Determine the [X, Y] coordinate at the center of the cell enclosing the given text.  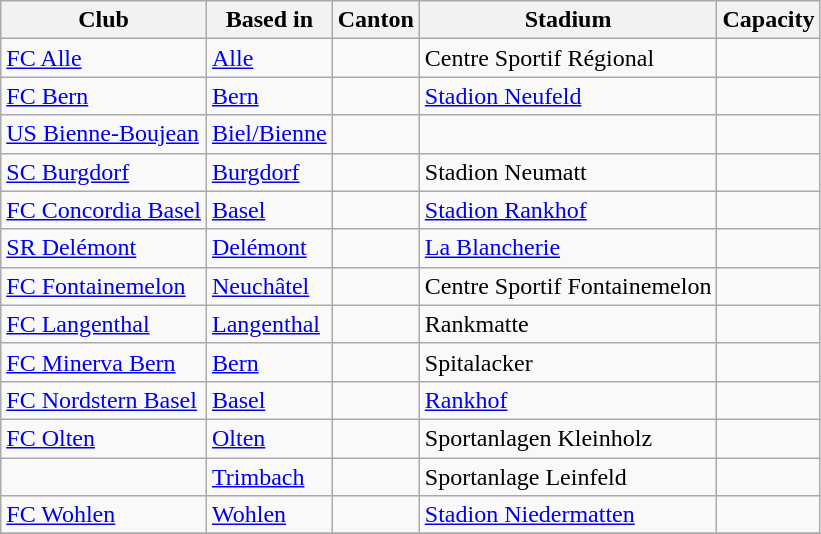
Canton [376, 20]
Sportanlage Leinfeld [568, 477]
Olten [269, 438]
SR Delémont [104, 248]
SC Burgdorf [104, 172]
Stadion Niedermatten [568, 515]
Wohlen [269, 515]
FC Alle [104, 58]
Centre Sportif Fontainemelon [568, 286]
Sportanlagen Kleinholz [568, 438]
FC Olten [104, 438]
Stadion Rankhof [568, 210]
Club [104, 20]
Delémont [269, 248]
FC Nordstern Basel [104, 400]
FC Langenthal [104, 324]
Centre Sportif Régional [568, 58]
US Bienne-Boujean [104, 134]
FC Concordia Basel [104, 210]
Biel/Bienne [269, 134]
Stadion Neufeld [568, 96]
Rankmatte [568, 324]
FC Bern [104, 96]
Langenthal [269, 324]
Burgdorf [269, 172]
Trimbach [269, 477]
Stadium [568, 20]
Capacity [768, 20]
FC Fontainemelon [104, 286]
La Blancherie [568, 248]
Alle [269, 58]
FC Minerva Bern [104, 362]
Spitalacker [568, 362]
Neuchâtel [269, 286]
Stadion Neumatt [568, 172]
Based in [269, 20]
FC Wohlen [104, 515]
Rankhof [568, 400]
